Capture the cell that displays the provided text and extract its (X, Y) central coordinate. 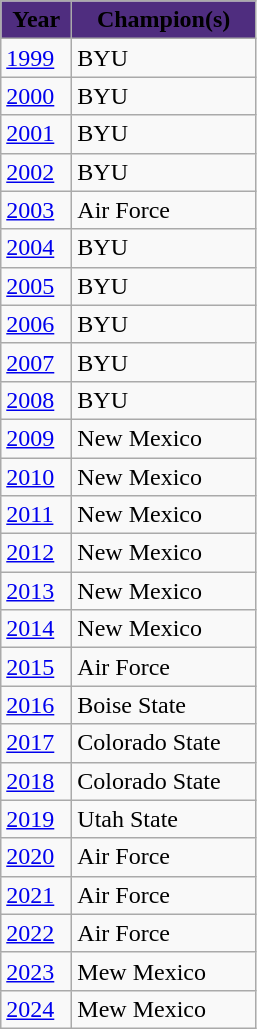
2019 (36, 819)
2016 (36, 705)
2017 (36, 743)
2009 (36, 438)
2007 (36, 362)
2021 (36, 895)
2011 (36, 515)
Boise State (164, 705)
1999 (36, 58)
2024 (36, 1009)
2010 (36, 477)
2004 (36, 248)
Year (36, 20)
2020 (36, 857)
2000 (36, 96)
Utah State (164, 819)
2006 (36, 324)
2001 (36, 134)
2022 (36, 933)
2015 (36, 667)
2014 (36, 629)
2013 (36, 591)
2023 (36, 971)
Champion(s) (164, 20)
2002 (36, 172)
2005 (36, 286)
2008 (36, 400)
2018 (36, 781)
2003 (36, 210)
2012 (36, 553)
